Extract the [x, y] coordinate from the center of the cell holding the provided text.  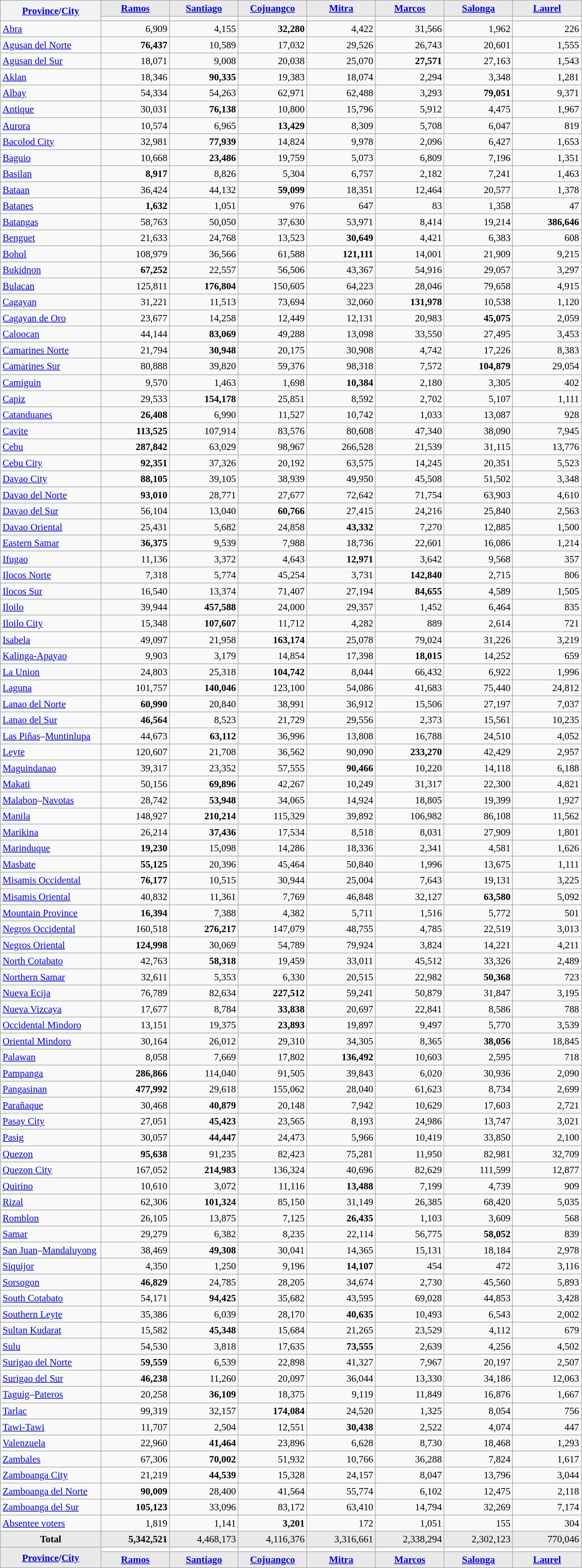
210,214 [204, 816]
4,785 [410, 929]
1,543 [547, 61]
22,601 [410, 543]
15,796 [341, 109]
113,525 [135, 431]
20,192 [273, 463]
49,288 [273, 334]
46,829 [135, 1282]
21,265 [341, 1330]
Misamis Oriental [51, 897]
2,507 [547, 1362]
40,832 [135, 897]
29,310 [273, 1041]
27,415 [341, 511]
2,090 [547, 1074]
60,990 [135, 704]
20,983 [410, 318]
4,350 [135, 1266]
49,308 [204, 1250]
160,518 [135, 929]
44,673 [135, 736]
18,805 [410, 800]
Absentee voters [51, 1523]
41,564 [273, 1491]
18,375 [273, 1395]
2,341 [410, 848]
31,221 [135, 302]
6,539 [204, 1362]
90,335 [204, 77]
3,539 [547, 1025]
Palawan [51, 1057]
276,217 [204, 929]
16,394 [135, 913]
34,186 [479, 1379]
83,576 [273, 431]
99,319 [135, 1411]
18,468 [479, 1443]
4,211 [547, 945]
Capiz [51, 399]
287,842 [135, 447]
163,174 [273, 640]
770,046 [547, 1539]
3,021 [547, 1122]
34,305 [341, 1041]
1,358 [479, 206]
Aklan [51, 77]
1,927 [547, 800]
1,626 [547, 848]
5,342,521 [135, 1539]
477,992 [135, 1089]
Iloilo [51, 607]
3,072 [204, 1186]
Rizal [51, 1202]
14,824 [273, 141]
31,566 [410, 29]
40,635 [341, 1315]
22,960 [135, 1443]
Leyte [51, 752]
54,263 [204, 94]
5,966 [341, 1138]
14,258 [204, 318]
32,127 [410, 897]
4,422 [341, 29]
57,555 [273, 768]
176,804 [204, 286]
4,282 [341, 624]
73,694 [273, 302]
24,768 [204, 238]
11,260 [204, 1379]
115,329 [273, 816]
2,180 [410, 382]
Las Piñas–Muntinlupa [51, 736]
28,771 [204, 495]
Pampanga [51, 1074]
5,770 [479, 1025]
28,046 [410, 286]
41,327 [341, 1362]
721 [547, 624]
30,908 [341, 350]
25,004 [341, 881]
47,340 [410, 431]
14,252 [479, 656]
2,721 [547, 1106]
1,378 [547, 190]
10,515 [204, 881]
22,982 [410, 977]
59,241 [341, 993]
108,979 [135, 254]
9,371 [547, 94]
1,632 [135, 206]
88,105 [135, 479]
6,464 [479, 607]
13,523 [273, 238]
Ifugao [51, 559]
79,658 [479, 286]
12,971 [341, 559]
18,351 [341, 190]
19,214 [479, 222]
Quirino [51, 1186]
Oriental Mindoro [51, 1041]
Isabela [51, 640]
4,502 [547, 1347]
9,008 [204, 61]
2,639 [410, 1347]
39,317 [135, 768]
4,112 [479, 1330]
8,058 [135, 1057]
42,429 [479, 752]
304 [547, 1523]
60,766 [273, 511]
17,635 [273, 1347]
1,120 [547, 302]
11,116 [273, 1186]
12,131 [341, 318]
Marinduque [51, 848]
41,683 [410, 688]
101,757 [135, 688]
29,357 [341, 607]
54,334 [135, 94]
50,840 [341, 865]
98,967 [273, 447]
10,610 [135, 1186]
124,998 [135, 945]
11,707 [135, 1427]
3,297 [547, 270]
6,965 [204, 126]
6,628 [341, 1443]
18,736 [341, 543]
11,513 [204, 302]
7,199 [410, 1186]
18,074 [341, 77]
Pasig [51, 1138]
San Juan–Mandaluyong [51, 1250]
14,118 [479, 768]
13,796 [479, 1475]
7,942 [341, 1106]
Zambales [51, 1459]
54,530 [135, 1347]
14,794 [410, 1507]
30,948 [204, 350]
32,280 [273, 29]
155,062 [273, 1089]
21,958 [204, 640]
7,241 [479, 174]
22,841 [410, 1009]
1,141 [204, 1523]
95,638 [135, 1154]
2,338,294 [410, 1539]
889 [410, 624]
Camarines Norte [51, 350]
608 [547, 238]
Tarlac [51, 1411]
Pangasinan [51, 1089]
4,821 [547, 784]
45,075 [479, 318]
14,854 [273, 656]
Negros Occidental [51, 929]
Baguio [51, 158]
23,677 [135, 318]
12,475 [479, 1491]
26,435 [341, 1218]
South Cotabato [51, 1298]
33,850 [479, 1138]
Mountain Province [51, 913]
76,437 [135, 45]
10,419 [410, 1138]
19,459 [273, 961]
29,054 [547, 367]
39,892 [341, 816]
4,116,376 [273, 1539]
Cagayan [51, 302]
30,944 [273, 881]
19,230 [135, 848]
75,281 [341, 1154]
14,245 [410, 463]
2,563 [547, 511]
94,425 [204, 1298]
44,853 [479, 1298]
14,001 [410, 254]
29,526 [341, 45]
25,840 [479, 511]
45,560 [479, 1282]
17,032 [273, 45]
4,475 [479, 109]
12,449 [273, 318]
63,580 [479, 897]
2,715 [479, 575]
Ilocos Norte [51, 575]
3,818 [204, 1347]
63,029 [204, 447]
Surigao del Sur [51, 1379]
24,858 [273, 527]
1,962 [479, 29]
14,286 [273, 848]
18,346 [135, 77]
Catanduanes [51, 415]
45,512 [410, 961]
7,945 [547, 431]
31,317 [410, 784]
Bataan [51, 190]
63,410 [341, 1507]
86,108 [479, 816]
8,309 [341, 126]
17,534 [273, 833]
11,849 [410, 1395]
17,398 [341, 656]
15,582 [135, 1330]
10,742 [341, 415]
136,492 [341, 1057]
91,505 [273, 1074]
18,336 [341, 848]
84,655 [410, 591]
24,473 [273, 1138]
Albay [51, 94]
31,847 [479, 993]
26,012 [204, 1041]
Batanes [51, 206]
13,040 [204, 511]
11,712 [273, 624]
50,879 [410, 993]
7,643 [410, 881]
10,603 [410, 1057]
909 [547, 1186]
8,784 [204, 1009]
50,368 [479, 977]
Cebu [51, 447]
8,235 [273, 1234]
167,052 [135, 1170]
6,909 [135, 29]
7,196 [479, 158]
2,699 [547, 1089]
62,488 [341, 94]
7,769 [273, 897]
29,279 [135, 1234]
15,131 [410, 1250]
51,932 [273, 1459]
788 [547, 1009]
26,214 [135, 833]
14,221 [479, 945]
24,000 [273, 607]
9,119 [341, 1395]
21,539 [410, 447]
27,495 [479, 334]
1,505 [547, 591]
13,875 [204, 1218]
6,922 [479, 672]
45,464 [273, 865]
28,400 [204, 1491]
58,763 [135, 222]
13,330 [410, 1379]
Laguna [51, 688]
67,306 [135, 1459]
58,318 [204, 961]
Agusan del Norte [51, 45]
30,438 [341, 1427]
12,464 [410, 190]
32,981 [135, 141]
5,092 [547, 897]
Taguig–Pateros [51, 1395]
23,896 [273, 1443]
3,305 [479, 382]
44,144 [135, 334]
123,100 [273, 688]
8,730 [410, 1443]
447 [547, 1427]
11,950 [410, 1154]
19,897 [341, 1025]
7,824 [479, 1459]
30,649 [341, 238]
Lanao del Norte [51, 704]
15,098 [204, 848]
3,013 [547, 929]
10,589 [204, 45]
19,759 [273, 158]
39,105 [204, 479]
82,423 [273, 1154]
32,060 [341, 302]
3,453 [547, 334]
14,924 [341, 800]
8,518 [341, 833]
Sorsogon [51, 1282]
3,642 [410, 559]
1,653 [547, 141]
15,328 [273, 1475]
79,924 [341, 945]
23,486 [204, 158]
17,226 [479, 350]
2,522 [410, 1427]
Ilocos Sur [51, 591]
Batangas [51, 222]
472 [479, 1266]
Bulacan [51, 286]
1,500 [547, 527]
5,073 [341, 158]
34,065 [273, 800]
233,270 [410, 752]
9,903 [135, 656]
Northern Samar [51, 977]
66,432 [410, 672]
14,365 [341, 1250]
2,182 [410, 174]
1,819 [135, 1523]
3,824 [410, 945]
50,050 [204, 222]
33,326 [479, 961]
13,087 [479, 415]
835 [547, 607]
13,429 [273, 126]
7,967 [410, 1362]
756 [547, 1411]
7,388 [204, 913]
90,090 [341, 752]
27,051 [135, 1122]
Benguet [51, 238]
3,293 [410, 94]
2,702 [410, 399]
64,223 [341, 286]
5,035 [547, 1202]
4,421 [410, 238]
4,074 [479, 1427]
North Cotabato [51, 961]
36,996 [273, 736]
21,219 [135, 1475]
6,330 [273, 977]
148,927 [135, 816]
7,988 [273, 543]
Sulu [51, 1347]
30,468 [135, 1106]
Iloilo City [51, 624]
56,506 [273, 270]
71,754 [410, 495]
7,174 [547, 1507]
Caloocan [51, 334]
Lanao del Sur [51, 720]
31,226 [479, 640]
Zamboanga del Sur [51, 1507]
Bohol [51, 254]
16,788 [410, 736]
114,040 [204, 1074]
32,611 [135, 977]
15,506 [410, 704]
8,917 [135, 174]
22,519 [479, 929]
16,876 [479, 1395]
61,588 [273, 254]
25,078 [341, 640]
70,002 [204, 1459]
30,069 [204, 945]
Maguindanao [51, 768]
2,002 [547, 1315]
142,840 [410, 575]
9,497 [410, 1025]
25,851 [273, 399]
8,031 [410, 833]
24,803 [135, 672]
227,512 [273, 993]
48,755 [341, 929]
20,396 [204, 865]
61,623 [410, 1089]
13,151 [135, 1025]
121,111 [341, 254]
82,634 [204, 993]
Malabon–Navotas [51, 800]
174,084 [273, 1411]
24,812 [547, 688]
147,079 [273, 929]
Samar [51, 1234]
6,990 [204, 415]
10,766 [341, 1459]
63,903 [479, 495]
20,697 [341, 1009]
29,618 [204, 1089]
30,936 [479, 1074]
20,351 [479, 463]
8,044 [341, 672]
11,562 [547, 816]
23,352 [204, 768]
28,742 [135, 800]
28,205 [273, 1282]
40,879 [204, 1106]
La Union [51, 672]
29,057 [479, 270]
38,469 [135, 1250]
1,516 [410, 913]
62,306 [135, 1202]
20,197 [479, 1362]
131,978 [410, 302]
21,729 [273, 720]
13,488 [341, 1186]
402 [547, 382]
83 [410, 206]
4,742 [410, 350]
22,557 [204, 270]
19,399 [479, 800]
2,978 [547, 1250]
155 [479, 1523]
6,188 [547, 768]
33,838 [273, 1009]
6,382 [204, 1234]
3,179 [204, 656]
2,100 [547, 1138]
33,096 [204, 1507]
5,893 [547, 1282]
8,054 [479, 1411]
22,114 [341, 1234]
30,057 [135, 1138]
22,300 [479, 784]
7,125 [273, 1218]
27,163 [479, 61]
2,595 [479, 1057]
6,427 [479, 141]
50,156 [135, 784]
33,011 [341, 961]
3,731 [341, 575]
54,086 [341, 688]
5,107 [479, 399]
9,196 [273, 1266]
18,015 [410, 656]
1,103 [410, 1218]
Occidental Mindoro [51, 1025]
90,009 [135, 1491]
31,149 [341, 1202]
Zamboanga del Norte [51, 1491]
Parañaque [51, 1106]
20,258 [135, 1395]
12,551 [273, 1427]
40,696 [341, 1170]
5,774 [204, 575]
7,270 [410, 527]
19,131 [479, 881]
5,304 [273, 174]
43,595 [341, 1298]
1,293 [547, 1443]
24,216 [410, 511]
16,086 [479, 543]
Abra [51, 29]
Negros Oriental [51, 945]
18,184 [479, 1250]
4,739 [479, 1186]
Quezon City [51, 1170]
23,893 [273, 1025]
Southern Leyte [51, 1315]
59,099 [273, 190]
33,550 [410, 334]
44,447 [204, 1138]
26,408 [135, 415]
150,605 [273, 286]
79,024 [410, 640]
1,801 [547, 833]
12,063 [547, 1379]
Agusan del Sur [51, 61]
21,909 [479, 254]
13,675 [479, 865]
6,047 [479, 126]
2,489 [547, 961]
24,520 [341, 1411]
91,235 [204, 1154]
107,914 [204, 431]
29,556 [341, 720]
36,109 [204, 1395]
27,197 [479, 704]
5,912 [410, 109]
806 [547, 575]
28,170 [273, 1315]
27,677 [273, 495]
3,195 [547, 993]
80,888 [135, 367]
10,384 [341, 382]
568 [547, 1218]
Pasay City [51, 1122]
35,682 [273, 1298]
18,845 [547, 1041]
38,991 [273, 704]
8,523 [204, 720]
1,452 [410, 607]
2,373 [410, 720]
6,020 [410, 1074]
Camiguin [51, 382]
20,148 [273, 1106]
69,896 [204, 784]
6,809 [410, 158]
25,431 [135, 527]
23,529 [410, 1330]
83,172 [273, 1507]
Davao City [51, 479]
Romblon [51, 1218]
125,811 [135, 286]
37,436 [204, 833]
Masbate [51, 865]
21,708 [204, 752]
20,515 [341, 977]
34,674 [341, 1282]
25,070 [341, 61]
36,424 [135, 190]
42,267 [273, 784]
106,982 [410, 816]
4,155 [204, 29]
13,776 [547, 447]
20,097 [273, 1379]
2,614 [479, 624]
9,215 [547, 254]
Marikina [51, 833]
928 [547, 415]
9,539 [204, 543]
Aurora [51, 126]
37,630 [273, 222]
59,376 [273, 367]
38,090 [479, 431]
51,502 [479, 479]
Cavite [51, 431]
501 [547, 913]
4,610 [547, 495]
80,608 [341, 431]
Cagayan de Oro [51, 318]
77,939 [204, 141]
83,069 [204, 334]
3,609 [479, 1218]
20,175 [273, 350]
8,365 [410, 1041]
53,948 [204, 800]
7,572 [410, 367]
4,581 [479, 848]
1,325 [410, 1411]
10,574 [135, 126]
120,607 [135, 752]
Davao del Sur [51, 511]
9,568 [479, 559]
54,916 [410, 270]
11,136 [135, 559]
43,332 [341, 527]
76,789 [135, 993]
679 [547, 1330]
56,104 [135, 511]
36,562 [273, 752]
47 [547, 206]
93,010 [135, 495]
39,843 [341, 1074]
14,107 [341, 1266]
20,577 [479, 190]
2,294 [410, 77]
Davao del Norte [51, 495]
15,561 [479, 720]
3,219 [547, 640]
1,967 [547, 109]
11,361 [204, 897]
46,848 [341, 897]
6,102 [410, 1491]
1,617 [547, 1459]
Nueva Vizcaya [51, 1009]
386,646 [547, 222]
63,575 [341, 463]
44,539 [204, 1475]
Valenzuela [51, 1443]
659 [547, 656]
3,201 [273, 1523]
55,774 [341, 1491]
26,743 [410, 45]
Nueva Ecija [51, 993]
3,372 [204, 559]
7,037 [547, 704]
454 [410, 1266]
38,939 [273, 479]
10,235 [547, 720]
2,504 [204, 1427]
5,772 [479, 913]
15,348 [135, 624]
22,898 [273, 1362]
41,464 [204, 1443]
2,059 [547, 318]
5,523 [547, 463]
54,789 [273, 945]
172 [341, 1523]
286,866 [135, 1074]
2,118 [547, 1491]
7,318 [135, 575]
3,428 [547, 1298]
11,527 [273, 415]
36,044 [341, 1379]
1,555 [547, 45]
Siquijor [51, 1266]
7,669 [204, 1057]
20,601 [479, 45]
4,643 [273, 559]
17,603 [479, 1106]
3,225 [547, 881]
39,820 [204, 367]
8,193 [341, 1122]
25,318 [204, 672]
32,157 [204, 1411]
8,586 [479, 1009]
17,677 [135, 1009]
4,915 [547, 286]
4,468,173 [204, 1539]
36,375 [135, 543]
226 [547, 29]
10,249 [341, 784]
43,367 [341, 270]
10,629 [410, 1106]
44,132 [204, 190]
12,877 [547, 1170]
75,440 [479, 688]
5,711 [341, 913]
76,177 [135, 881]
12,885 [479, 527]
46,564 [135, 720]
82,629 [410, 1170]
32,709 [547, 1154]
55,125 [135, 865]
8,592 [341, 399]
4,589 [479, 591]
21,633 [135, 238]
8,414 [410, 222]
1,281 [547, 77]
67,252 [135, 270]
136,324 [273, 1170]
Eastern Samar [51, 543]
30,031 [135, 109]
647 [341, 206]
63,112 [204, 736]
27,571 [410, 61]
Antique [51, 109]
16,540 [135, 591]
Sultan Kudarat [51, 1330]
8,047 [410, 1475]
45,423 [204, 1122]
13,098 [341, 334]
723 [547, 977]
8,826 [204, 174]
19,375 [204, 1025]
49,097 [135, 640]
42,763 [135, 961]
5,682 [204, 527]
92,351 [135, 463]
90,466 [341, 768]
140,046 [204, 688]
1,033 [410, 415]
10,668 [135, 158]
10,220 [410, 768]
1,698 [273, 382]
10,800 [273, 109]
Basilan [51, 174]
819 [547, 126]
6,757 [341, 174]
4,052 [547, 736]
101,324 [204, 1202]
54,171 [135, 1298]
45,254 [273, 575]
20,038 [273, 61]
32,269 [479, 1507]
1,214 [547, 543]
62,971 [273, 94]
36,288 [410, 1459]
Bukidnon [51, 270]
2,957 [547, 752]
85,150 [273, 1202]
28,040 [341, 1089]
107,607 [204, 624]
104,742 [273, 672]
1,250 [204, 1266]
68,420 [479, 1202]
104,879 [479, 367]
56,775 [410, 1234]
13,747 [479, 1122]
Quezon [51, 1154]
39,944 [135, 607]
24,510 [479, 736]
20,840 [204, 704]
839 [547, 1234]
71,407 [273, 591]
2,096 [410, 141]
Surigao del Norte [51, 1362]
4,256 [479, 1347]
3,044 [547, 1475]
8,734 [479, 1089]
Makati [51, 784]
9,978 [341, 141]
6,543 [479, 1315]
9,570 [135, 382]
26,385 [410, 1202]
214,983 [204, 1170]
18,071 [135, 61]
38,056 [479, 1041]
105,123 [135, 1507]
Bacolod City [51, 141]
24,986 [410, 1122]
3,316,661 [341, 1539]
976 [273, 206]
31,115 [479, 447]
36,912 [341, 704]
30,041 [273, 1250]
59,559 [135, 1362]
4,382 [273, 913]
37,326 [204, 463]
6,039 [204, 1315]
24,785 [204, 1282]
5,708 [410, 126]
Kalinga-Apayao [51, 656]
154,178 [204, 399]
45,508 [410, 479]
24,157 [341, 1475]
13,808 [341, 736]
30,164 [135, 1041]
Manila [51, 816]
26,105 [135, 1218]
73,555 [341, 1347]
49,950 [341, 479]
8,383 [547, 350]
98,318 [341, 367]
6,383 [479, 238]
1,351 [547, 158]
53,971 [341, 222]
13,374 [204, 591]
Tawi-Tawi [51, 1427]
27,194 [341, 591]
2,730 [410, 1282]
69,028 [410, 1298]
46,238 [135, 1379]
2,302,123 [479, 1539]
10,538 [479, 302]
29,533 [135, 399]
Zamboanga City [51, 1475]
357 [547, 559]
27,909 [479, 833]
5,353 [204, 977]
76,138 [204, 109]
15,684 [273, 1330]
3,116 [547, 1266]
111,599 [479, 1170]
17,802 [273, 1057]
58,052 [479, 1234]
Cebu City [51, 463]
Camarines Sur [51, 367]
10,493 [410, 1315]
19,383 [273, 77]
Davao Oriental [51, 527]
36,566 [204, 254]
Total [51, 1539]
35,386 [135, 1315]
718 [547, 1057]
72,642 [341, 495]
1,667 [547, 1395]
23,565 [273, 1122]
82,981 [479, 1154]
45,348 [204, 1330]
457,588 [204, 607]
Misamis Occidental [51, 881]
266,528 [341, 447]
79,051 [479, 94]
21,794 [135, 350]
